Provide the [x, y] coordinate of the cell's center where the given text is located.  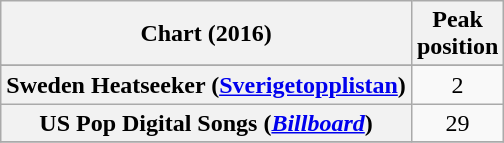
29 [457, 123]
US Pop Digital Songs (Billboard) [206, 123]
2 [457, 85]
Peak position [457, 34]
Sweden Heatseeker (Sverigetopplistan) [206, 85]
Chart (2016) [206, 34]
